Scan for the cell matching the given text and deliver its (x, y) coordinate at center. 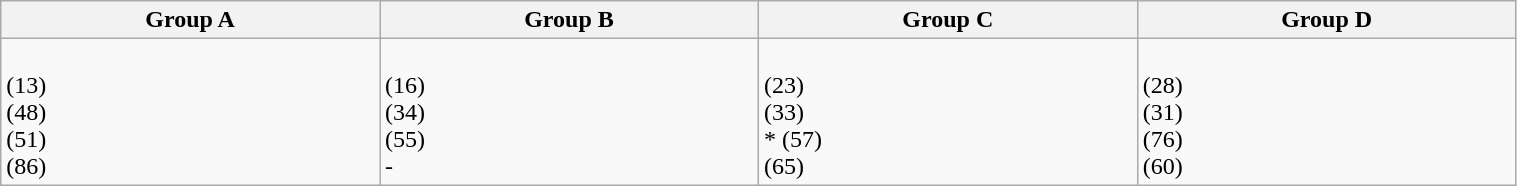
(23) (33) * (57) (65) (948, 112)
Group B (570, 20)
Group D (1326, 20)
Group A (190, 20)
Group C (948, 20)
(13) (48) (51) (86) (190, 112)
(16) (34) (55) - (570, 112)
(28) (31) (76) (60) (1326, 112)
